Capture the cell that displays the provided text and extract its (X, Y) central coordinate. 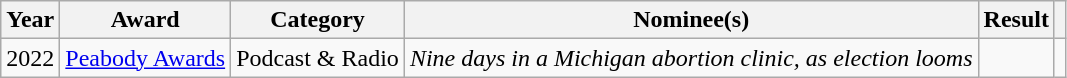
Category (318, 20)
Nine days in a Michigan abortion clinic, as election looms (691, 58)
Result (1016, 20)
Podcast & Radio (318, 58)
Nominee(s) (691, 20)
Peabody Awards (146, 58)
Year (30, 20)
2022 (30, 58)
Award (146, 20)
